Provide the (X, Y) coordinate of the cell's center where the given text is located.  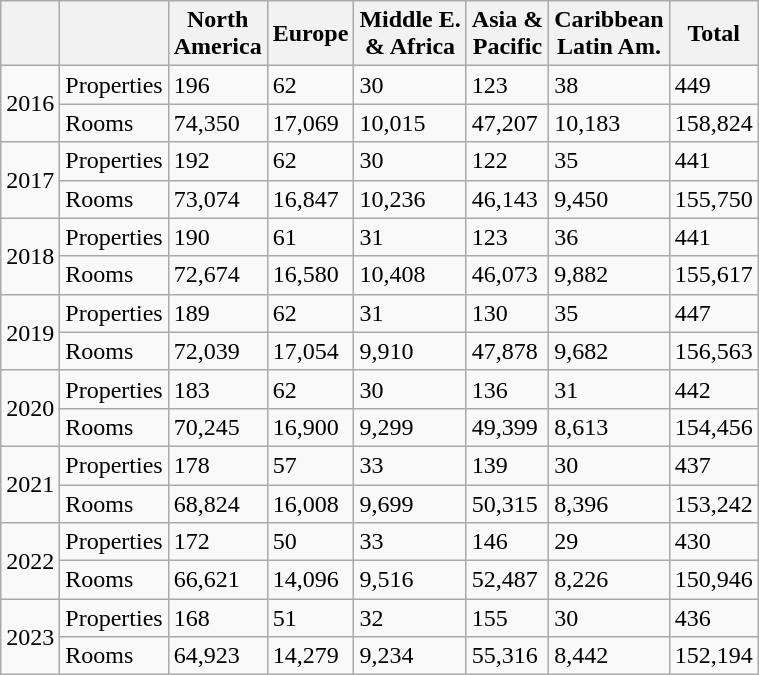
51 (310, 618)
155,617 (714, 275)
130 (507, 313)
2019 (30, 332)
66,621 (218, 580)
64,923 (218, 656)
17,069 (310, 123)
447 (714, 313)
183 (218, 389)
50,315 (507, 503)
29 (609, 542)
178 (218, 465)
158,824 (714, 123)
CaribbeanLatin Am. (609, 34)
9,910 (410, 351)
17,054 (310, 351)
196 (218, 85)
10,408 (410, 275)
8,396 (609, 503)
49,399 (507, 427)
68,824 (218, 503)
146 (507, 542)
437 (714, 465)
16,847 (310, 199)
10,236 (410, 199)
430 (714, 542)
139 (507, 465)
122 (507, 161)
9,450 (609, 199)
136 (507, 389)
16,900 (310, 427)
38 (609, 85)
153,242 (714, 503)
16,580 (310, 275)
14,279 (310, 656)
72,039 (218, 351)
2020 (30, 408)
61 (310, 237)
9,699 (410, 503)
172 (218, 542)
2022 (30, 561)
70,245 (218, 427)
10,183 (609, 123)
189 (218, 313)
57 (310, 465)
152,194 (714, 656)
36 (609, 237)
8,226 (609, 580)
47,207 (507, 123)
32 (410, 618)
55,316 (507, 656)
72,674 (218, 275)
74,350 (218, 123)
2023 (30, 637)
442 (714, 389)
46,073 (507, 275)
Asia &Pacific (507, 34)
2021 (30, 484)
2016 (30, 104)
50 (310, 542)
154,456 (714, 427)
47,878 (507, 351)
46,143 (507, 199)
9,234 (410, 656)
16,008 (310, 503)
14,096 (310, 580)
10,015 (410, 123)
9,516 (410, 580)
168 (218, 618)
9,299 (410, 427)
Middle E.& Africa (410, 34)
NorthAmerica (218, 34)
2017 (30, 180)
449 (714, 85)
8,442 (609, 656)
192 (218, 161)
Europe (310, 34)
2018 (30, 256)
156,563 (714, 351)
9,682 (609, 351)
155,750 (714, 199)
190 (218, 237)
436 (714, 618)
155 (507, 618)
52,487 (507, 580)
73,074 (218, 199)
Total (714, 34)
9,882 (609, 275)
150,946 (714, 580)
8,613 (609, 427)
